Search for the cell housing the specified text and yield its [X, Y] center coordinate. 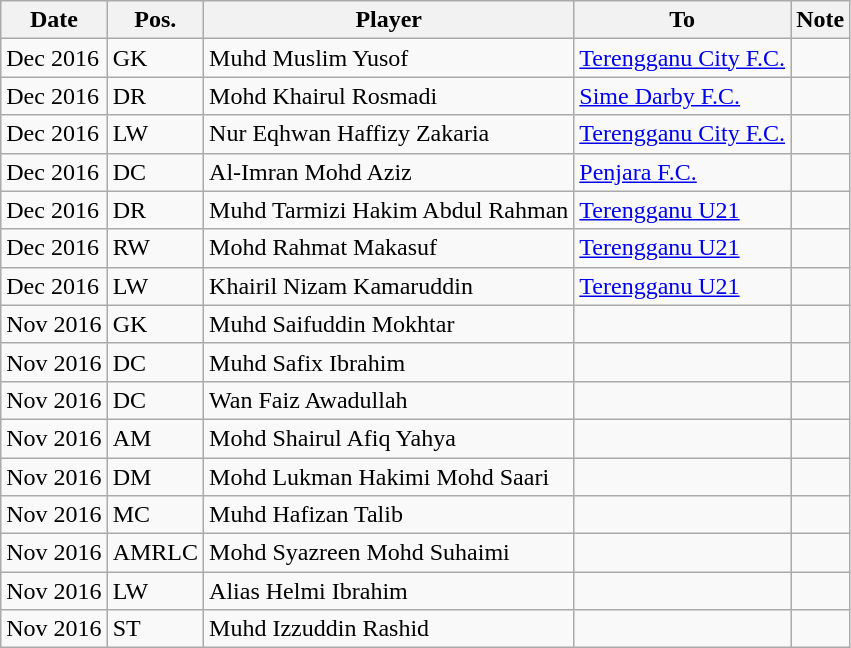
Muhd Muslim Yusof [389, 58]
AMRLC [155, 553]
RW [155, 248]
ST [155, 629]
Note [820, 20]
Date [54, 20]
Muhd Saifuddin Mokhtar [389, 324]
MC [155, 515]
Wan Faiz Awadullah [389, 400]
Nur Eqhwan Haffizy Zakaria [389, 134]
Mohd Shairul Afiq Yahya [389, 438]
Mohd Lukman Hakimi Mohd Saari [389, 477]
Al-Imran Mohd Aziz [389, 172]
Khairil Nizam Kamaruddin [389, 286]
Mohd Khairul Rosmadi [389, 96]
Muhd Izzuddin Rashid [389, 629]
To [682, 20]
Mohd Syazreen Mohd Suhaimi [389, 553]
Alias Helmi Ibrahim [389, 591]
Mohd Rahmat Makasuf [389, 248]
Sime Darby F.C. [682, 96]
AM [155, 438]
Player [389, 20]
Muhd Hafizan Talib [389, 515]
Penjara F.C. [682, 172]
Pos. [155, 20]
Muhd Safix Ibrahim [389, 362]
Muhd Tarmizi Hakim Abdul Rahman [389, 210]
DM [155, 477]
